Detect which cell encompasses the target text, then output its [X, Y] center coordinate. 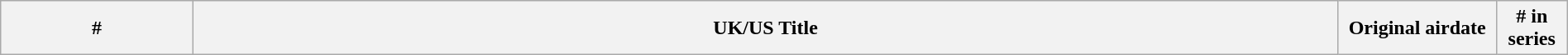
UK/US Title [766, 28]
# [97, 28]
# in series [1532, 28]
Original airdate [1417, 28]
